Locate the cell with the specified text and output its (X, Y) center coordinate. 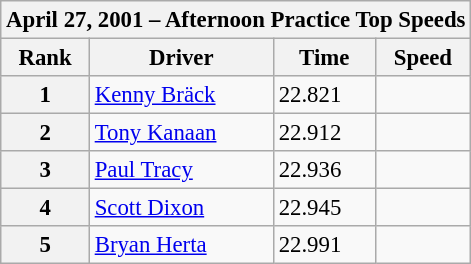
5 (46, 245)
22.821 (324, 95)
22.991 (324, 245)
22.936 (324, 170)
Speed (423, 58)
Bryan Herta (181, 245)
22.912 (324, 133)
Driver (181, 58)
4 (46, 208)
3 (46, 170)
22.945 (324, 208)
Rank (46, 58)
Paul Tracy (181, 170)
1 (46, 95)
2 (46, 133)
April 27, 2001 – Afternoon Practice Top Speeds (236, 20)
Time (324, 58)
Kenny Bräck (181, 95)
Scott Dixon (181, 208)
Tony Kanaan (181, 133)
